Find where the given text appears and provide that cell's center as [X, Y] coordinate. 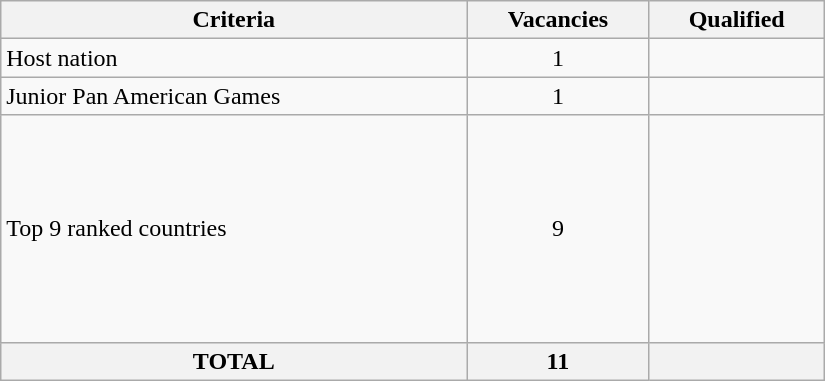
Vacancies [558, 20]
9 [558, 228]
Host nation [234, 58]
TOTAL [234, 361]
Qualified [736, 20]
11 [558, 361]
Junior Pan American Games [234, 96]
Top 9 ranked countries [234, 228]
Criteria [234, 20]
